Scan for the cell matching the given text and deliver its [x, y] coordinate at center. 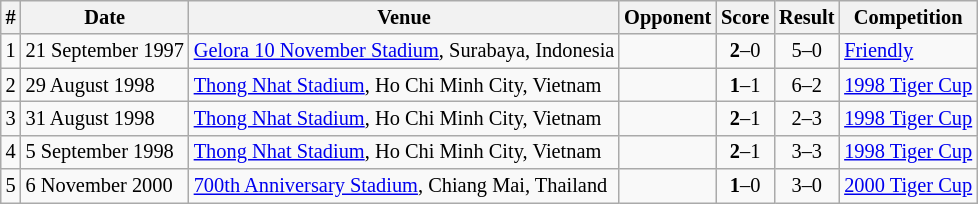
1–0 [745, 186]
5 [11, 186]
5 September 1998 [105, 152]
6 November 2000 [105, 186]
1–1 [745, 85]
31 August 1998 [105, 118]
Result [806, 17]
21 September 1997 [105, 51]
Date [105, 17]
2000 Tiger Cup [908, 186]
2–3 [806, 118]
6–2 [806, 85]
3 [11, 118]
Venue [404, 17]
1 [11, 51]
Gelora 10 November Stadium, Surabaya, Indonesia [404, 51]
# [11, 17]
3–3 [806, 152]
4 [11, 152]
5–0 [806, 51]
29 August 1998 [105, 85]
700th Anniversary Stadium, Chiang Mai, Thailand [404, 186]
Score [745, 17]
Friendly [908, 51]
2 [11, 85]
Competition [908, 17]
2–0 [745, 51]
3–0 [806, 186]
Opponent [668, 17]
